Pinpoint the cell where the given text exists, returning its [x, y] midpoint coordinate. 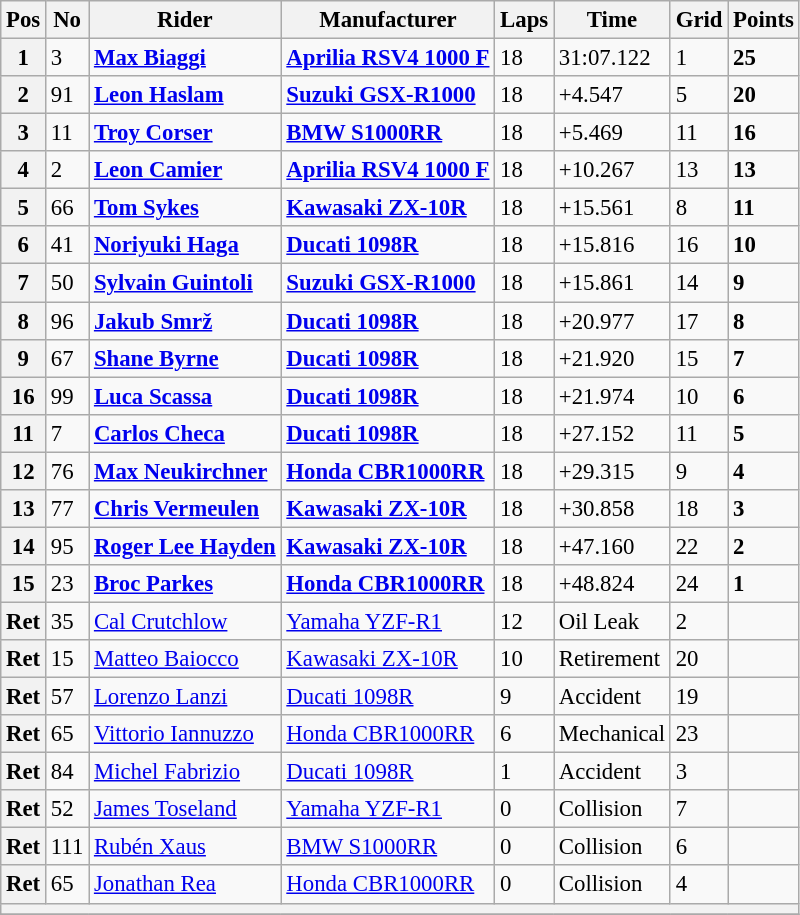
Sylvain Guintoli [185, 283]
Shane Byrne [185, 358]
+20.977 [612, 321]
+30.858 [612, 509]
99 [68, 396]
Leon Haslam [185, 95]
+15.561 [612, 208]
+29.315 [612, 471]
52 [68, 809]
+15.816 [612, 245]
+4.547 [612, 95]
Rubén Xaus [185, 847]
Luca Scassa [185, 396]
Max Biaggi [185, 58]
35 [68, 621]
Grid [698, 20]
Manufacturer [388, 20]
111 [68, 847]
Oil Leak [612, 621]
Michel Fabrizio [185, 772]
Time [612, 20]
+10.267 [612, 170]
95 [68, 546]
Lorenzo Lanzi [185, 697]
Points [764, 20]
17 [698, 321]
67 [68, 358]
+27.152 [612, 433]
James Toseland [185, 809]
50 [68, 283]
+21.974 [612, 396]
+47.160 [612, 546]
Max Neukirchner [185, 471]
+5.469 [612, 133]
66 [68, 208]
24 [698, 584]
31:07.122 [612, 58]
57 [68, 697]
Carlos Checa [185, 433]
No [68, 20]
Chris Vermeulen [185, 509]
41 [68, 245]
Vittorio Iannuzzo [185, 734]
25 [764, 58]
Noriyuki Haga [185, 245]
+48.824 [612, 584]
+21.920 [612, 358]
Laps [524, 20]
22 [698, 546]
Jonathan Rea [185, 885]
77 [68, 509]
76 [68, 471]
19 [698, 697]
96 [68, 321]
Matteo Baiocco [185, 659]
Cal Crutchlow [185, 621]
Pos [24, 20]
Mechanical [612, 734]
Roger Lee Hayden [185, 546]
Rider [185, 20]
Retirement [612, 659]
Broc Parkes [185, 584]
+15.861 [612, 283]
Leon Camier [185, 170]
Jakub Smrž [185, 321]
Tom Sykes [185, 208]
84 [68, 772]
91 [68, 95]
Troy Corser [185, 133]
